Return [X, Y] of the center of cell containing provided text 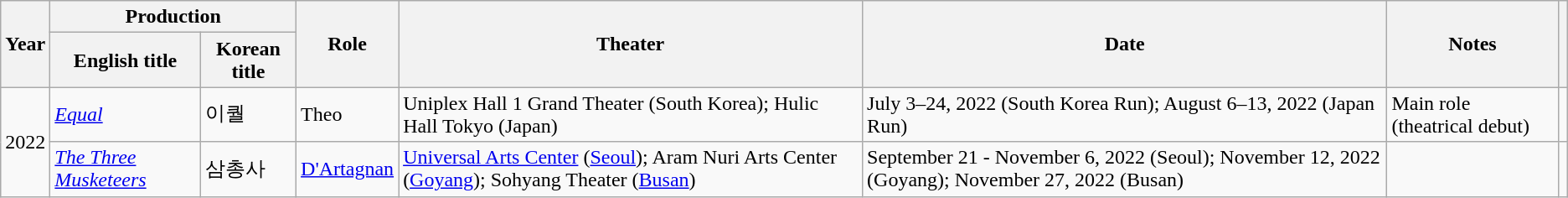
D'Artagnan [348, 169]
Equal [126, 114]
Date [1125, 44]
Year [25, 44]
이퀄 [248, 114]
The Three Musketeers [126, 169]
삼총사 [248, 169]
Universal Arts Center (Seoul); Aram Nuri Arts Center (Goyang); Sohyang Theater (Busan) [631, 169]
Role [348, 44]
Theater [631, 44]
July 3–24, 2022 (South Korea Run); August 6–13, 2022 (Japan Run) [1125, 114]
Theo [348, 114]
September 21 - November 6, 2022 (Seoul); November 12, 2022 (Goyang); November 27, 2022 (Busan) [1125, 169]
Uniplex Hall 1 Grand Theater (South Korea); Hulic Hall Tokyo (Japan) [631, 114]
Main role (theatrical debut) [1473, 114]
Production [173, 17]
2022 [25, 142]
English title [126, 60]
Korean title [248, 60]
Notes [1473, 44]
